For the text-containing cell, return its midpoint in (X, Y) coordinate format. 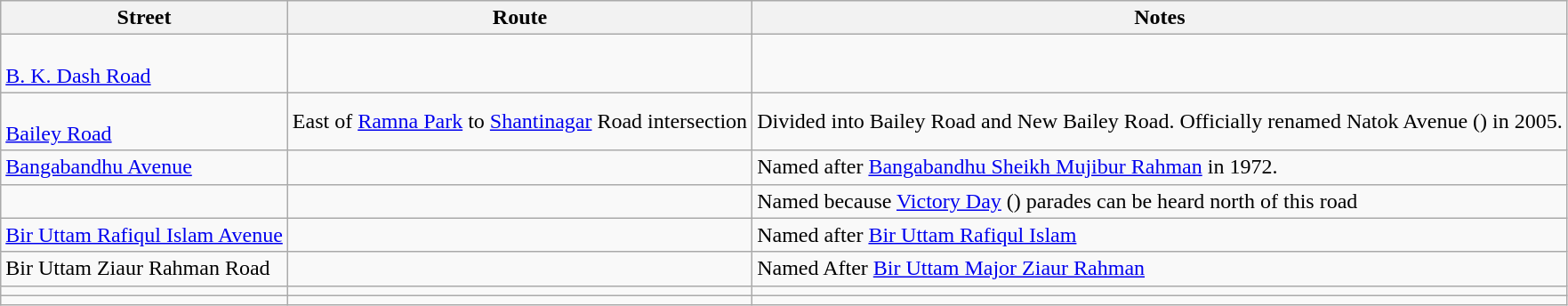
Named After Bir Uttam Major Ziaur Rahman (1160, 269)
Named after Bir Uttam Rafiqul Islam (1160, 235)
Named because Victory Day () parades can be heard north of this road (1160, 201)
Divided into Bailey Road and New Bailey Road. Officially renamed Natok Avenue () in 2005. (1160, 121)
East of Ramna Park to Shantinagar Road intersection (519, 121)
Named after Bangabandhu Sheikh Mujibur Rahman in 1972. (1160, 167)
Street (144, 18)
Bailey Road (144, 121)
Bir Uttam Ziaur Rahman Road (144, 269)
Notes (1160, 18)
Bir Uttam Rafiqul Islam Avenue (144, 235)
B. K. Dash Road (144, 64)
Bangabandhu Avenue (144, 167)
Route (519, 18)
